Return the (x, y) coordinate for the center point of the cell that contains the specified text.  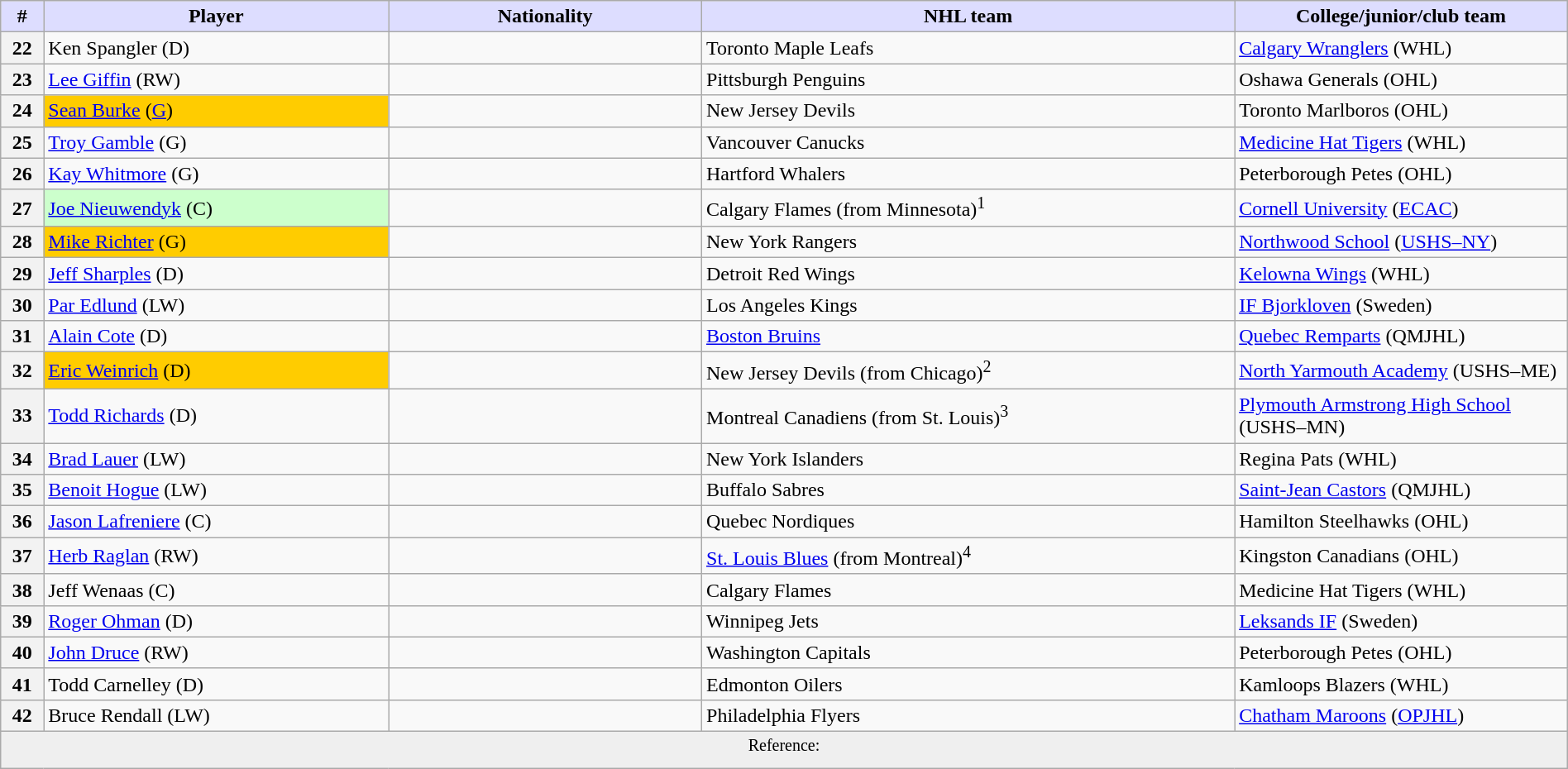
Buffalo Sabres (968, 490)
Northwood School (USHS–NY) (1401, 242)
New York Islanders (968, 459)
Toronto Marlboros (OHL) (1401, 111)
North Yarmouth Academy (USHS–ME) (1401, 370)
Kay Whitmore (G) (217, 174)
Bruce Rendall (LW) (217, 716)
Toronto Maple Leafs (968, 48)
38 (22, 590)
Philadelphia Flyers (968, 716)
Sean Burke (G) (217, 111)
Troy Gamble (G) (217, 142)
Par Edlund (LW) (217, 305)
Calgary Flames (from Minnesota)1 (968, 208)
Hamilton Steelhawks (OHL) (1401, 522)
Cornell University (ECAC) (1401, 208)
Los Angeles Kings (968, 305)
New York Rangers (968, 242)
31 (22, 337)
Regina Pats (WHL) (1401, 459)
34 (22, 459)
36 (22, 522)
Vancouver Canucks (968, 142)
Brad Lauer (LW) (217, 459)
# (22, 17)
New Jersey Devils (968, 111)
22 (22, 48)
35 (22, 490)
Todd Carnelley (D) (217, 684)
Edmonton Oilers (968, 684)
Reference: (784, 751)
Calgary Flames (968, 590)
Jeff Wenaas (C) (217, 590)
Kamloops Blazers (WHL) (1401, 684)
28 (22, 242)
Boston Bruins (968, 337)
John Druce (RW) (217, 652)
Winnipeg Jets (968, 621)
Alain Cote (D) (217, 337)
26 (22, 174)
Herb Raglan (RW) (217, 556)
33 (22, 415)
Jeff Sharples (D) (217, 274)
Roger Ohman (D) (217, 621)
Saint-Jean Castors (QMJHL) (1401, 490)
Mike Richter (G) (217, 242)
Joe Nieuwendyk (C) (217, 208)
41 (22, 684)
24 (22, 111)
St. Louis Blues (from Montreal)4 (968, 556)
Calgary Wranglers (WHL) (1401, 48)
Quebec Remparts (QMJHL) (1401, 337)
Jason Lafreniere (C) (217, 522)
29 (22, 274)
Eric Weinrich (D) (217, 370)
42 (22, 716)
Oshawa Generals (OHL) (1401, 79)
25 (22, 142)
Kingston Canadians (OHL) (1401, 556)
Plymouth Armstrong High School (USHS–MN) (1401, 415)
Todd Richards (D) (217, 415)
Leksands IF (Sweden) (1401, 621)
Player (217, 17)
College/junior/club team (1401, 17)
23 (22, 79)
Lee Giffin (RW) (217, 79)
IF Bjorkloven (Sweden) (1401, 305)
New Jersey Devils (from Chicago)2 (968, 370)
Benoit Hogue (LW) (217, 490)
32 (22, 370)
Washington Capitals (968, 652)
Nationality (546, 17)
Ken Spangler (D) (217, 48)
37 (22, 556)
30 (22, 305)
Chatham Maroons (OPJHL) (1401, 716)
Kelowna Wings (WHL) (1401, 274)
NHL team (968, 17)
40 (22, 652)
Quebec Nordiques (968, 522)
Hartford Whalers (968, 174)
Montreal Canadiens (from St. Louis)3 (968, 415)
39 (22, 621)
Pittsburgh Penguins (968, 79)
27 (22, 208)
Detroit Red Wings (968, 274)
